For the text-containing cell, return its midpoint in (x, y) coordinate format. 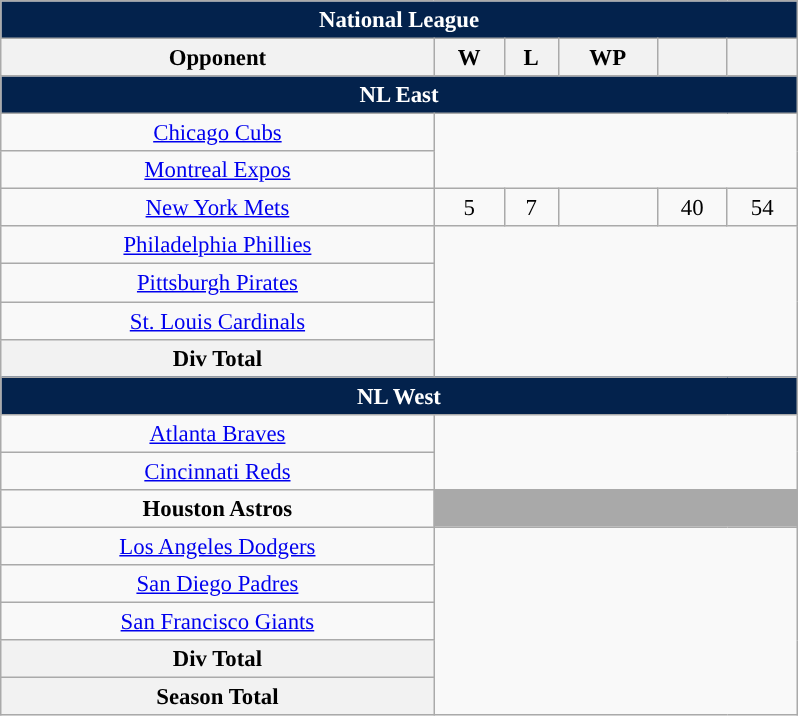
L (531, 58)
Cincinnati Reds (218, 471)
Houston Astros (218, 509)
Opponent (218, 58)
Los Angeles Dodgers (218, 546)
54 (762, 208)
New York Mets (218, 208)
5 (469, 208)
Atlanta Braves (218, 433)
NL West (399, 396)
Philadelphia Phillies (218, 245)
St. Louis Cardinals (218, 321)
Montreal Expos (218, 170)
NL East (399, 95)
Pittsburgh Pirates (218, 283)
W (469, 58)
National League (399, 20)
Season Total (218, 697)
San Francisco Giants (218, 621)
WP (608, 58)
40 (692, 208)
Chicago Cubs (218, 133)
7 (531, 208)
San Diego Padres (218, 584)
